Extract the (x, y) coordinate from the center of the cell holding the provided text.  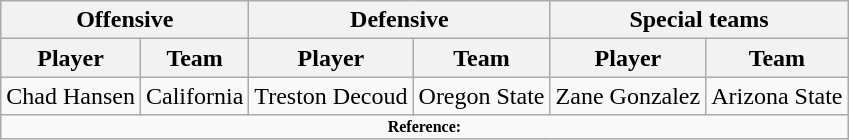
Reference: (424, 127)
Special teams (699, 20)
Chad Hansen (71, 96)
Defensive (400, 20)
Oregon State (482, 96)
California (194, 96)
Offensive (125, 20)
Arizona State (777, 96)
Treston Decoud (331, 96)
Zane Gonzalez (628, 96)
